From the cell containing the given text, extract its center point as [x, y] coordinate. 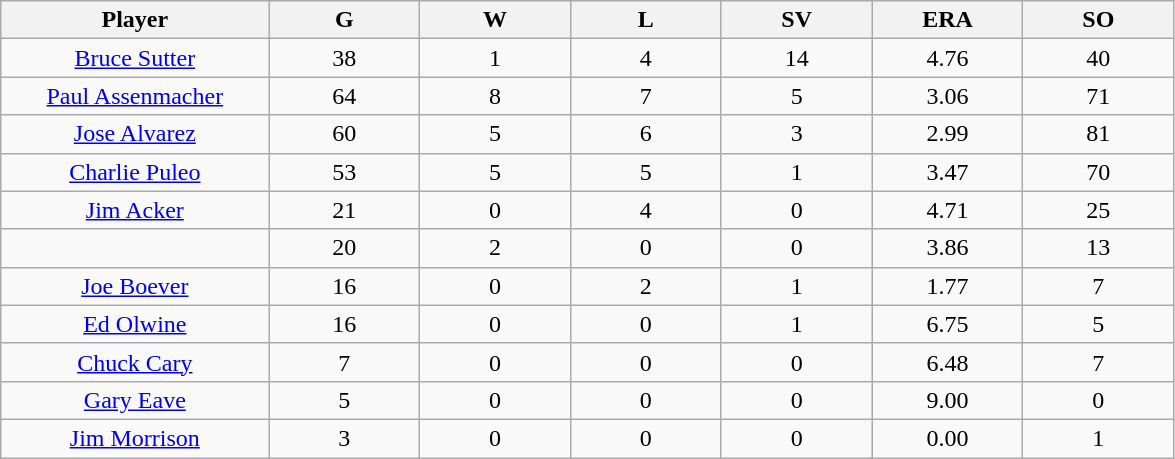
Jim Acker [135, 210]
25 [1098, 210]
W [496, 20]
Charlie Puleo [135, 172]
Jose Alvarez [135, 134]
3.06 [948, 96]
20 [344, 248]
4.76 [948, 58]
3.86 [948, 248]
SV [796, 20]
4.71 [948, 210]
8 [496, 96]
6.48 [948, 362]
38 [344, 58]
Gary Eave [135, 400]
G [344, 20]
Jim Morrison [135, 438]
ERA [948, 20]
Joe Boever [135, 286]
21 [344, 210]
Bruce Sutter [135, 58]
9.00 [948, 400]
71 [1098, 96]
0.00 [948, 438]
53 [344, 172]
13 [1098, 248]
6 [646, 134]
14 [796, 58]
3.47 [948, 172]
Chuck Cary [135, 362]
Ed Olwine [135, 324]
60 [344, 134]
Paul Assenmacher [135, 96]
40 [1098, 58]
Player [135, 20]
64 [344, 96]
1.77 [948, 286]
70 [1098, 172]
6.75 [948, 324]
81 [1098, 134]
2.99 [948, 134]
L [646, 20]
SO [1098, 20]
